Scan for the cell matching the given text and deliver its (x, y) coordinate at center. 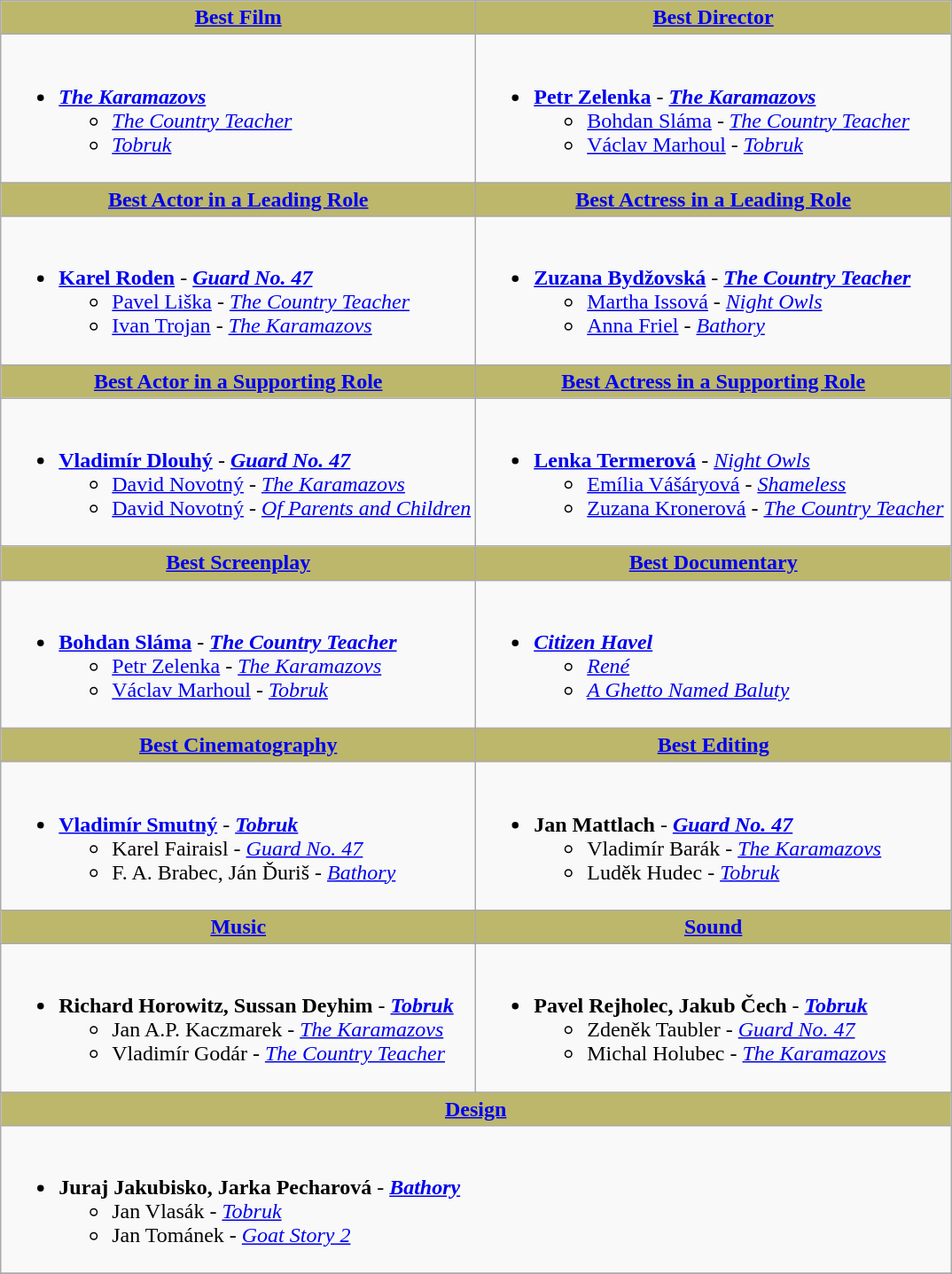
Best Cinematography (238, 745)
Jan Mattlach - Guard No. 47Vladimír Barák - The KaramazovsLuděk Hudec - Tobruk (714, 835)
Design (476, 1109)
Citizen HavelRenéA Ghetto Named Baluty (714, 654)
Richard Horowitz, Sussan Deyhim - TobrukJan A.P. Kaczmarek - The KaramazovsVladimír Godár - The Country Teacher (238, 1018)
Best Actress in a Leading Role (714, 199)
Best Documentary (714, 563)
Best Director (714, 18)
Best Screenplay (238, 563)
Bohdan Sláma - The Country TeacherPetr Zelenka - The KaramazovsVáclav Marhoul - Tobruk (238, 654)
Best Actor in a Leading Role (238, 199)
Zuzana Bydžovská - The Country TeacherMartha Issová - Night OwlsAnna Friel - Bathory (714, 291)
Lenka Termerová - Night OwlsEmília Vášáryová - ShamelessZuzana Kronerová - The Country Teacher (714, 472)
Best Actress in a Supporting Role (714, 381)
Petr Zelenka - The KaramazovsBohdan Sláma - The Country TeacherVáclav Marhoul - Tobruk (714, 108)
Vladimír Smutný - TobrukKarel Fairaisl - Guard No. 47F. A. Brabec, Ján Ďuriš - Bathory (238, 835)
Karel Roden - Guard No. 47Pavel Liška - The Country TeacherIvan Trojan - The Karamazovs (238, 291)
Juraj Jakubisko, Jarka Pecharová - BathoryJan Vlasák - TobrukJan Tománek - Goat Story 2 (476, 1200)
Best Editing (714, 745)
Music (238, 926)
Best Film (238, 18)
Sound (714, 926)
Vladimír Dlouhý - Guard No. 47David Novotný - The KaramazovsDavid Novotný - Of Parents and Children (238, 472)
Pavel Rejholec, Jakub Čech - TobrukZdeněk Taubler - Guard No. 47Michal Holubec - The Karamazovs (714, 1018)
The KaramazovsThe Country TeacherTobruk (238, 108)
Best Actor in a Supporting Role (238, 381)
